Identify which cell holds the provided text, then report its [x, y] central coordinate. 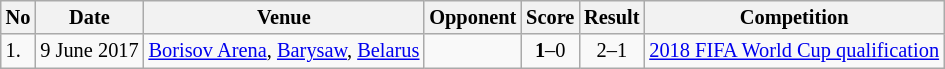
Score [550, 17]
No [18, 17]
2–1 [612, 51]
Venue [284, 17]
Opponent [472, 17]
Competition [794, 17]
9 June 2017 [89, 51]
Date [89, 17]
Borisov Arena, Barysaw, Belarus [284, 51]
2018 FIFA World Cup qualification [794, 51]
1. [18, 51]
Result [612, 17]
1–0 [550, 51]
